Search for the cell housing the specified text and yield its [x, y] center coordinate. 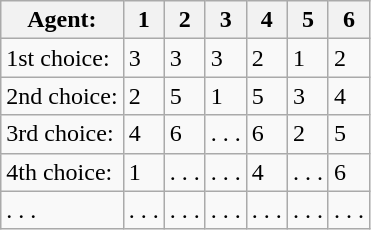
4th choice: [62, 172]
Agent: [62, 20]
1st choice: [62, 58]
2nd choice: [62, 96]
3rd choice: [62, 134]
